For the text-containing cell, return its midpoint in [X, Y] coordinate format. 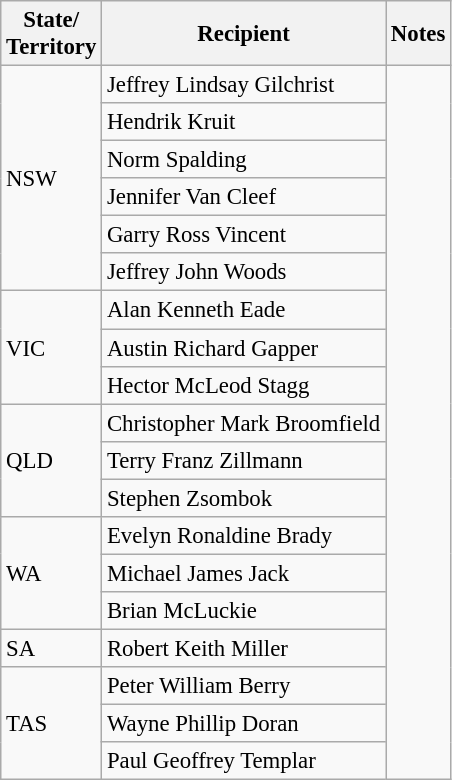
Michael James Jack [244, 573]
Paul Geoffrey Templar [244, 761]
Hendrik Kruit [244, 122]
Austin Richard Gapper [244, 348]
VIC [52, 348]
Wayne Phillip Doran [244, 724]
Robert Keith Miller [244, 648]
Evelyn Ronaldine Brady [244, 536]
Alan Kenneth Eade [244, 310]
Norm Spalding [244, 160]
QLD [52, 460]
Recipient [244, 34]
SA [52, 648]
NSW [52, 179]
Jeffrey Lindsay Gilchrist [244, 85]
Hector McLeod Stagg [244, 385]
Jennifer Van Cleef [244, 197]
WA [52, 574]
Terry Franz Zillmann [244, 460]
Stephen Zsombok [244, 498]
Notes [418, 34]
Christopher Mark Broomfield [244, 423]
State/Territory [52, 34]
Peter William Berry [244, 686]
Jeffrey John Woods [244, 273]
Brian McLuckie [244, 611]
TAS [52, 724]
Garry Ross Vincent [244, 235]
